Pinpoint the cell where the given text exists, returning its [x, y] midpoint coordinate. 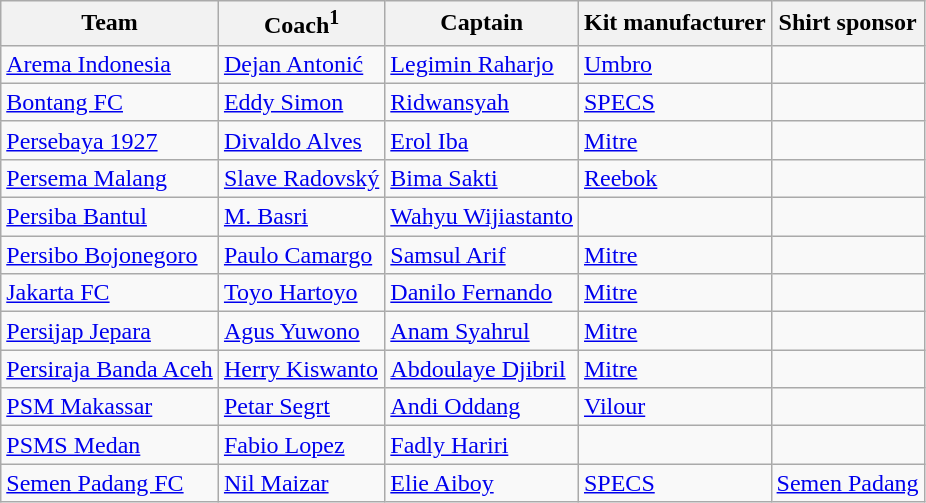
Bima Sakti [482, 178]
Erol Iba [482, 140]
Persijap Jepara [110, 331]
Petar Segrt [301, 407]
Fadly Hariri [482, 445]
Team [110, 24]
Umbro [674, 64]
Agus Yuwono [301, 331]
Coach1 [301, 24]
Persiraja Banda Aceh [110, 369]
Fabio Lopez [301, 445]
Shirt sponsor [848, 24]
Nil Maizar [301, 483]
Ridwansyah [482, 102]
Persiba Bantul [110, 217]
Semen Padang FC [110, 483]
Arema Indonesia [110, 64]
Divaldo Alves [301, 140]
Persema Malang [110, 178]
Toyo Hartoyo [301, 293]
Wahyu Wijiastanto [482, 217]
PSMS Medan [110, 445]
Paulo Camargo [301, 255]
Persibo Bojonegoro [110, 255]
PSM Makassar [110, 407]
Legimin Raharjo [482, 64]
Reebok [674, 178]
Herry Kiswanto [301, 369]
Anam Syahrul [482, 331]
Jakarta FC [110, 293]
Elie Aiboy [482, 483]
Eddy Simon [301, 102]
Andi Oddang [482, 407]
Bontang FC [110, 102]
Danilo Fernando [482, 293]
Persebaya 1927 [110, 140]
Abdoulaye Djibril [482, 369]
Kit manufacturer [674, 24]
Captain [482, 24]
Slave Radovský [301, 178]
Dejan Antonić [301, 64]
Vilour [674, 407]
Samsul Arif [482, 255]
M. Basri [301, 217]
Semen Padang [848, 483]
